Locate the cell with the specified text and output its (x, y) center coordinate. 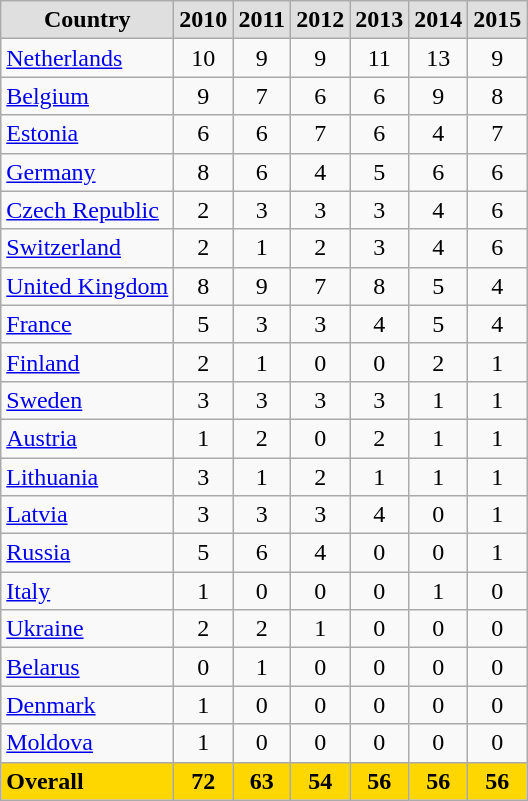
Russia (88, 553)
2015 (498, 20)
2011 (262, 20)
Finland (88, 362)
Latvia (88, 515)
11 (380, 58)
72 (204, 781)
Lithuania (88, 477)
2014 (438, 20)
2010 (204, 20)
Italy (88, 591)
Denmark (88, 705)
54 (320, 781)
Switzerland (88, 248)
Czech Republic (88, 210)
Country (88, 20)
13 (438, 58)
Estonia (88, 134)
Belgium (88, 96)
63 (262, 781)
10 (204, 58)
Sweden (88, 400)
Moldova (88, 743)
Ukraine (88, 629)
Austria (88, 438)
Overall (88, 781)
Belarus (88, 667)
2013 (380, 20)
France (88, 324)
Germany (88, 172)
2012 (320, 20)
United Kingdom (88, 286)
Netherlands (88, 58)
